Scan for the cell matching the given text and deliver its (x, y) coordinate at center. 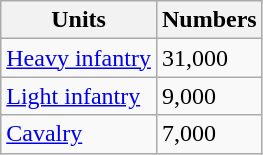
Units (79, 20)
9,000 (209, 96)
Light infantry (79, 96)
Numbers (209, 20)
Heavy infantry (79, 58)
7,000 (209, 134)
31,000 (209, 58)
Cavalry (79, 134)
